Return the (x, y) coordinate for the center point of the cell that contains the specified text.  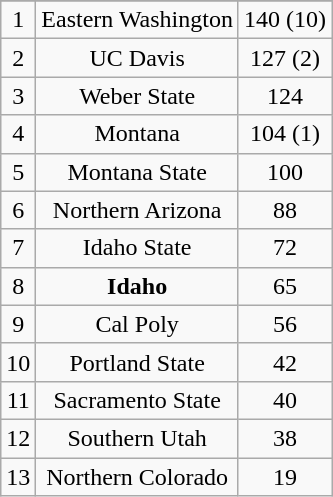
Montana (138, 134)
19 (284, 477)
Weber State (138, 96)
8 (18, 286)
13 (18, 477)
Sacramento State (138, 400)
Southern Utah (138, 438)
Idaho State (138, 248)
UC Davis (138, 58)
1 (18, 20)
65 (284, 286)
Northern Arizona (138, 210)
5 (18, 172)
Northern Colorado (138, 477)
40 (284, 400)
7 (18, 248)
2 (18, 58)
Portland State (138, 362)
Cal Poly (138, 324)
88 (284, 210)
10 (18, 362)
124 (284, 96)
4 (18, 134)
38 (284, 438)
Idaho (138, 286)
12 (18, 438)
6 (18, 210)
127 (2) (284, 58)
11 (18, 400)
72 (284, 248)
Eastern Washington (138, 20)
56 (284, 324)
3 (18, 96)
104 (1) (284, 134)
100 (284, 172)
42 (284, 362)
Montana State (138, 172)
9 (18, 324)
140 (10) (284, 20)
